For the text-containing cell, return its midpoint in (x, y) coordinate format. 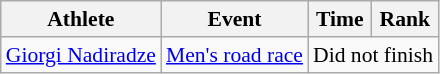
Giorgi Nadiradze (81, 55)
Men's road race (234, 55)
Time (340, 19)
Rank (404, 19)
Athlete (81, 19)
Event (234, 19)
Did not finish (373, 55)
